Return (x, y) of the center of cell containing provided text 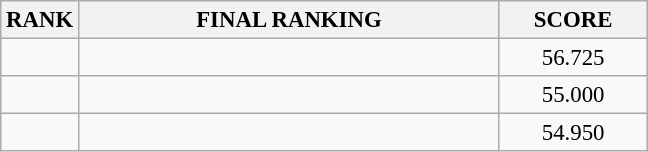
55.000 (572, 95)
SCORE (572, 20)
54.950 (572, 133)
56.725 (572, 58)
RANK (40, 20)
FINAL RANKING (288, 20)
